Locate the cell with the specified text and output its (x, y) center coordinate. 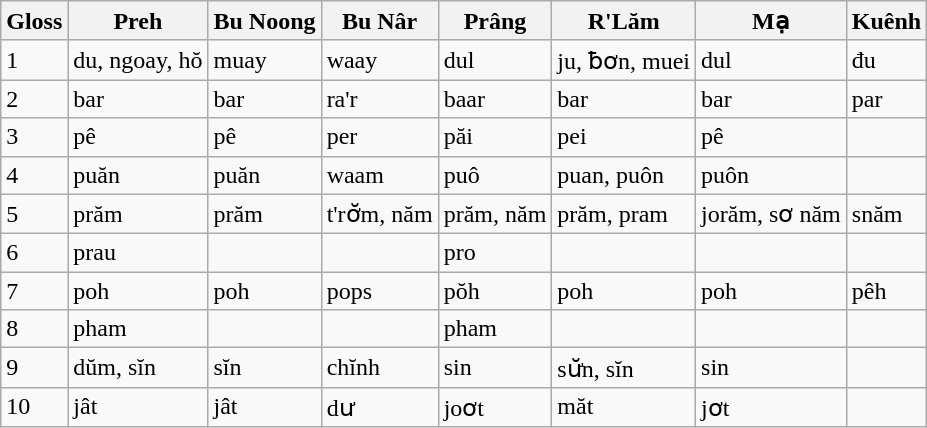
puan, puôn (624, 175)
dư (380, 407)
t'rơ̆m, năm (380, 214)
puô (495, 175)
Bu Nâr (380, 21)
măt (624, 407)
snăm (886, 214)
pops (380, 291)
Mạ (772, 21)
sĭn (264, 368)
sư̆n, sĭn (624, 368)
dŭm, sĭn (138, 368)
9 (34, 368)
par (886, 99)
waay (380, 60)
10 (34, 407)
puôn (772, 175)
2 (34, 99)
Bu Noong (264, 21)
pro (495, 253)
per (380, 137)
muay (264, 60)
3 (34, 137)
ju, ƀơn, muei (624, 60)
5 (34, 214)
Gloss (34, 21)
4 (34, 175)
păi (495, 137)
prau (138, 253)
jơt (772, 407)
chĭnh (380, 368)
prăm, pram (624, 214)
6 (34, 253)
đu (886, 60)
Prâng (495, 21)
pei (624, 137)
pêh (886, 291)
Kuênh (886, 21)
joơt (495, 407)
R'Lăm (624, 21)
Preh (138, 21)
jorăm, sơ năm (772, 214)
1 (34, 60)
pŏh (495, 291)
7 (34, 291)
baar (495, 99)
du, ngoay, hŏ (138, 60)
waam (380, 175)
ra'r (380, 99)
prăm, năm (495, 214)
8 (34, 329)
